Capture the cell that displays the provided text and extract its (x, y) central coordinate. 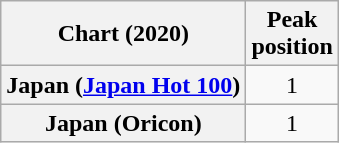
Japan (Oricon) (124, 123)
Chart (2020) (124, 34)
Japan (Japan Hot 100) (124, 85)
Peakposition (292, 34)
